Identify which cell holds the provided text, then report its [X, Y] central coordinate. 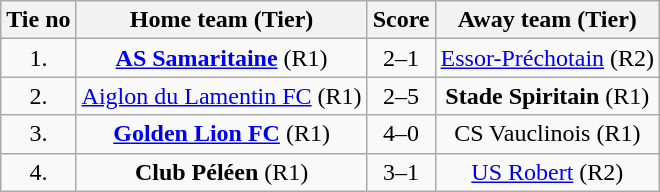
4. [38, 172]
US Robert (R2) [548, 172]
Home team (Tier) [222, 20]
3. [38, 134]
Tie no [38, 20]
Away team (Tier) [548, 20]
Score [401, 20]
CS Vauclinois (R1) [548, 134]
3–1 [401, 172]
Club Péléen (R1) [222, 172]
AS Samaritaine (R1) [222, 58]
Stade Spiritain (R1) [548, 96]
1. [38, 58]
2. [38, 96]
2–1 [401, 58]
4–0 [401, 134]
2–5 [401, 96]
Golden Lion FC (R1) [222, 134]
Aiglon du Lamentin FC (R1) [222, 96]
Essor-Préchotain (R2) [548, 58]
